Detect which cell encompasses the target text, then output its (X, Y) center coordinate. 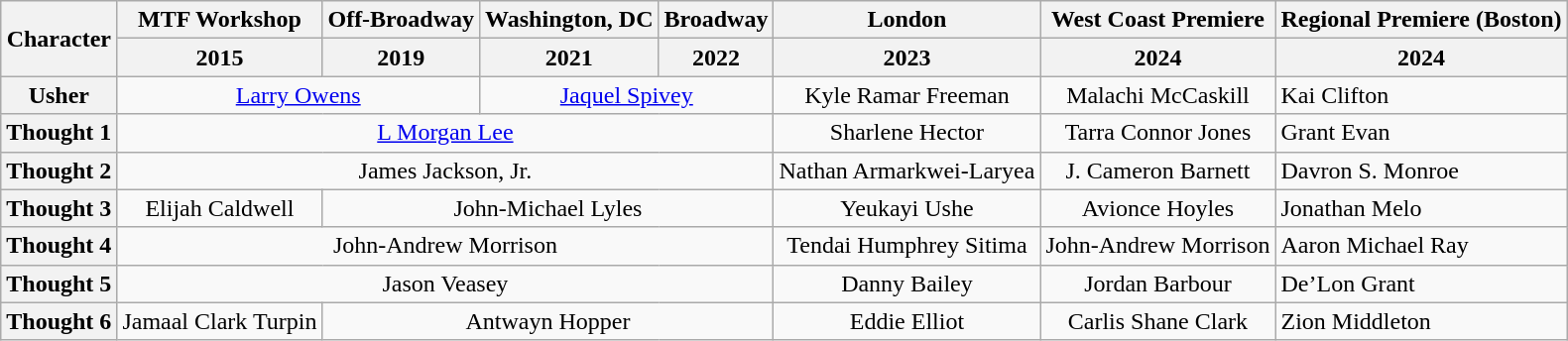
Jamaal Clark Turpin (220, 321)
Aaron Michael Ray (1421, 246)
London (906, 20)
Danny Bailey (906, 284)
Sharlene Hector (906, 133)
2015 (220, 57)
West Coast Premiere (1158, 20)
Thought 6 (60, 321)
Grant Evan (1421, 133)
2022 (716, 57)
Jaquel Spivey (627, 95)
2023 (906, 57)
Nathan Armarkwei-Laryea (906, 170)
Usher (60, 95)
James Jackson, Jr. (445, 170)
Jason Veasey (445, 284)
Character (60, 39)
2019 (401, 57)
Regional Premiere (Boston) (1421, 20)
Tarra Connor Jones (1158, 133)
Yeukayi Ushe (906, 208)
Larry Owens (299, 95)
2021 (569, 57)
Thought 4 (60, 246)
Thought 2 (60, 170)
De’Lon Grant (1421, 284)
J. Cameron Barnett (1158, 170)
Off-Broadway (401, 20)
Thought 3 (60, 208)
Thought 1 (60, 133)
Broadway (716, 20)
Kyle Ramar Freeman (906, 95)
Washington, DC (569, 20)
MTF Workshop (220, 20)
Malachi McCaskill (1158, 95)
Kai Clifton (1421, 95)
Tendai Humphrey Sitima (906, 246)
Avionce Hoyles (1158, 208)
John-Michael Lyles (547, 208)
Zion Middleton (1421, 321)
Eddie Elliot (906, 321)
Jordan Barbour (1158, 284)
Davron S. Monroe (1421, 170)
Carlis Shane Clark (1158, 321)
Elijah Caldwell (220, 208)
Jonathan Melo (1421, 208)
L Morgan Lee (445, 133)
Thought 5 (60, 284)
Antwayn Hopper (547, 321)
